Provide the (X, Y) coordinate of the cell's center where the given text is located.  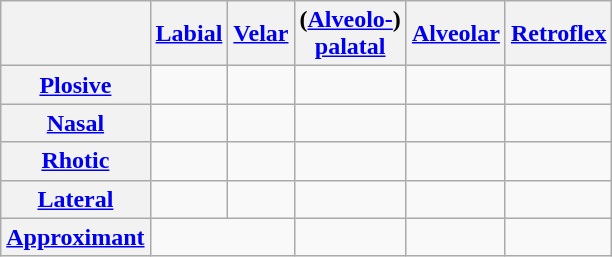
Labial (189, 34)
Lateral (76, 199)
Retroflex (558, 34)
Approximant (76, 237)
Nasal (76, 123)
Velar (261, 34)
Alveolar (456, 34)
Rhotic (76, 161)
(Alveolo-)palatal (350, 34)
Plosive (76, 85)
